Return (X, Y) of the center of cell containing provided text 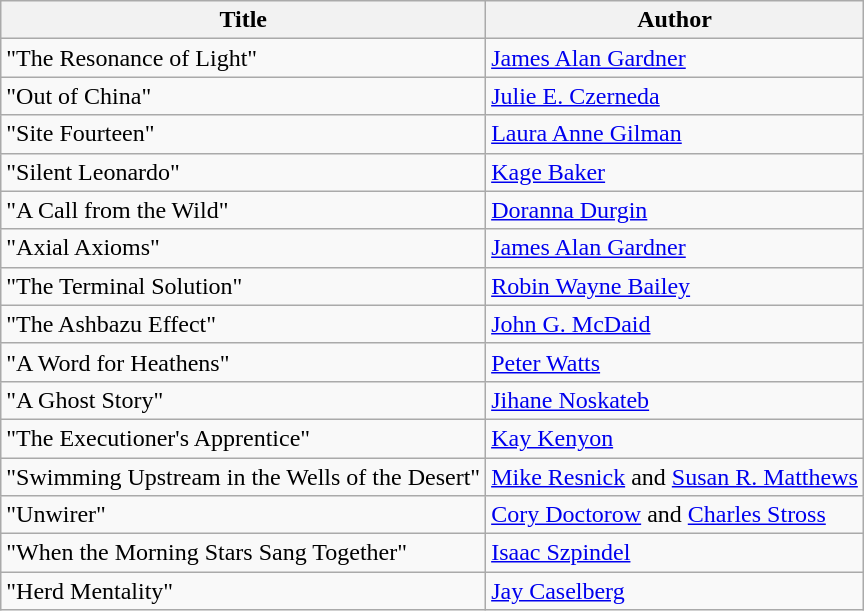
Author (675, 20)
Doranna Durgin (675, 210)
"The Terminal Solution" (244, 286)
Mike Resnick and Susan R. Matthews (675, 477)
"Site Fourteen" (244, 134)
Jay Caselberg (675, 591)
Jihane Noskateb (675, 400)
"A Call from the Wild" (244, 210)
"When the Morning Stars Sang Together" (244, 553)
"Unwirer" (244, 515)
"A Word for Heathens" (244, 362)
"Swimming Upstream in the Wells of the Desert" (244, 477)
Laura Anne Gilman (675, 134)
"Herd Mentality" (244, 591)
Kay Kenyon (675, 438)
"Axial Axioms" (244, 248)
Cory Doctorow and Charles Stross (675, 515)
Kage Baker (675, 172)
Isaac Szpindel (675, 553)
"Silent Leonardo" (244, 172)
"The Resonance of Light" (244, 58)
Peter Watts (675, 362)
"The Ashbazu Effect" (244, 324)
"A Ghost Story" (244, 400)
John G. McDaid (675, 324)
"The Executioner's Apprentice" (244, 438)
"Out of China" (244, 96)
Title (244, 20)
Julie E. Czerneda (675, 96)
Robin Wayne Bailey (675, 286)
